Search for the cell housing the specified text and yield its [x, y] center coordinate. 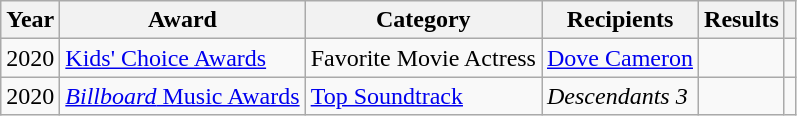
Results [742, 20]
Top Soundtrack [423, 96]
Category [423, 20]
Favorite Movie Actress [423, 58]
Award [182, 20]
Descendants 3 [620, 96]
Dove Cameron [620, 58]
Year [30, 20]
Kids' Choice Awards [182, 58]
Recipients [620, 20]
Billboard Music Awards [182, 96]
